Scan for the cell matching the given text and deliver its [X, Y] coordinate at center. 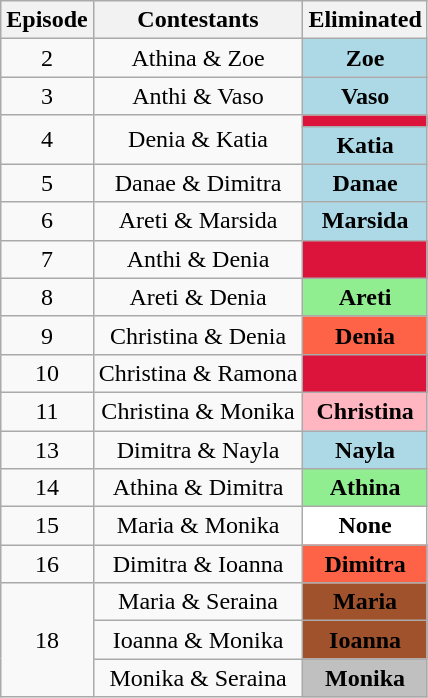
15 [47, 526]
14 [47, 488]
Dimitra & Ioanna [198, 564]
Areti [365, 297]
Vaso [365, 96]
Christina [365, 411]
Monika & Seraina [198, 678]
Maria & Monika [198, 526]
Danae [365, 183]
Athina & Zoe [198, 58]
Denia & Katia [198, 140]
11 [47, 411]
Christina & Monika [198, 411]
None [365, 526]
5 [47, 183]
Areti & Denia [198, 297]
Ioanna [365, 640]
Maria [365, 602]
Katia [365, 145]
Anthi & Denia [198, 259]
4 [47, 140]
16 [47, 564]
Anthi & Vaso [198, 96]
Dimitra [365, 564]
Contestants [198, 20]
Ioanna & Monika [198, 640]
Christina & Ramona [198, 373]
Eliminated [365, 20]
Monika [365, 678]
2 [47, 58]
9 [47, 335]
6 [47, 221]
7 [47, 259]
Athina & Dimitra [198, 488]
Dimitra & Nayla [198, 449]
3 [47, 96]
10 [47, 373]
13 [47, 449]
Nayla [365, 449]
18 [47, 640]
Areti & Marsida [198, 221]
Episode [47, 20]
Marsida [365, 221]
Christina & Denia [198, 335]
Athina [365, 488]
Danae & Dimitra [198, 183]
Zoe [365, 58]
Denia [365, 335]
8 [47, 297]
Maria & Seraina [198, 602]
